Scan for the cell matching the given text and deliver its [X, Y] coordinate at center. 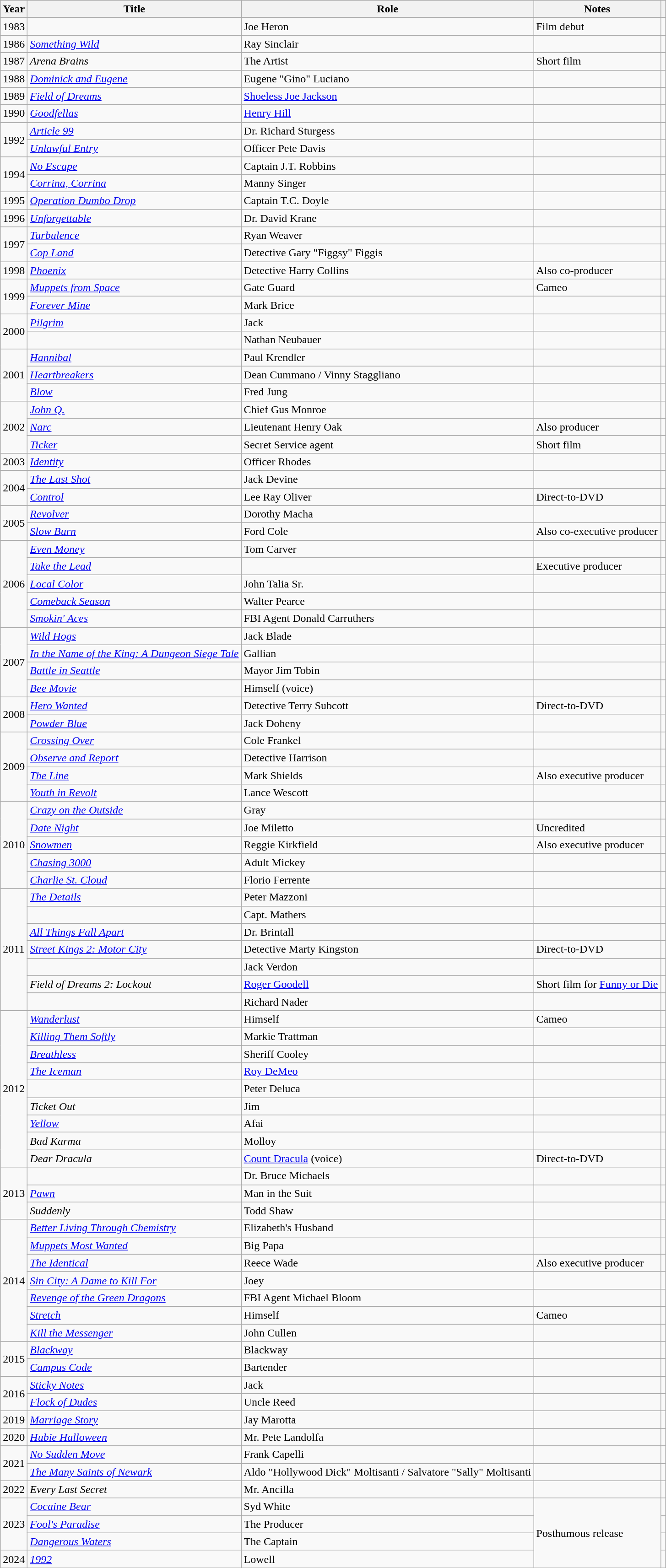
Lieutenant Henry Oak [387, 427]
Charlie St. Cloud [135, 880]
Dear Dracula [135, 1158]
2006 [14, 584]
Adult Mickey [387, 862]
Roy DeMeo [387, 1072]
Street Kings 2: Motor City [135, 949]
Crazy on the Outside [135, 810]
Even Money [135, 549]
Gate Guard [387, 288]
2022 [14, 1489]
Henry Hill [387, 113]
Kill the Messenger [135, 1333]
Phoenix [135, 270]
2012 [14, 1089]
Peter Mazzoni [387, 897]
Pilgrim [135, 323]
Battle in Seattle [135, 671]
Reggie Kirkfield [387, 845]
Comeback Season [135, 601]
2020 [14, 1437]
Bad Karma [135, 1141]
Also co-executive producer [597, 532]
Gallian [387, 653]
1990 [14, 113]
Bee Movie [135, 688]
The Producer [387, 1524]
Sticky Notes [135, 1385]
2007 [14, 662]
Dominick and Eugene [135, 79]
Ticker [135, 444]
The Identical [135, 1263]
Dr. Richard Sturgess [387, 131]
Detective Harrison [387, 758]
1997 [14, 244]
Flock of Dudes [135, 1402]
Tom Carver [387, 549]
1986 [14, 44]
In the Name of the King: A Dungeon Siege Tale [135, 653]
1995 [14, 200]
Ray Sinclair [387, 44]
Pawn [135, 1193]
Muppets from Space [135, 288]
Dr. Brintall [387, 932]
The Last Shot [135, 479]
Manny Singer [387, 183]
Joe Heron [387, 27]
Arena Brains [135, 61]
Jay Marotta [387, 1420]
John Q. [135, 410]
Detective Gary "Figgsy" Figgis [387, 253]
Uncle Reed [387, 1402]
Snowmen [135, 845]
2000 [14, 331]
Gray [387, 810]
2014 [14, 1280]
Paul Krendler [387, 357]
Captain J.T. Robbins [387, 166]
Identity [135, 462]
Yellow [135, 1124]
Campus Code [135, 1368]
Muppets Most Wanted [135, 1245]
1983 [14, 27]
Elizabeth's Husband [387, 1228]
Florio Ferrente [387, 880]
Article 99 [135, 131]
Crossing Over [135, 740]
Capt. Mathers [387, 915]
2005 [14, 523]
2016 [14, 1394]
Ford Cole [387, 532]
Hero Wanted [135, 706]
Slow Burn [135, 532]
Wanderlust [135, 1019]
1999 [14, 296]
Jack Doheny [387, 723]
Turbulence [135, 236]
Goodfellas [135, 113]
Marriage Story [135, 1420]
Forever Mine [135, 305]
Big Papa [387, 1245]
Molloy [387, 1141]
Dr. David Krane [387, 218]
Suddenly [135, 1211]
Blow [135, 392]
Mr. Ancilla [387, 1489]
Himself (voice) [387, 688]
Eugene "Gino" Luciano [387, 79]
Secret Service agent [387, 444]
Stretch [135, 1315]
Fred Jung [387, 392]
Jack Blade [387, 636]
Detective Marty Kingston [387, 949]
Chief Gus Monroe [387, 410]
Date Night [135, 828]
Mark Brice [387, 305]
Joey [387, 1280]
Markie Trattman [387, 1036]
Mark Shields [387, 776]
Sin City: A Dame to Kill For [135, 1280]
Peter Deluca [387, 1089]
Chasing 3000 [135, 862]
Shoeless Joe Jackson [387, 96]
Year [14, 9]
2004 [14, 488]
Ticket Out [135, 1106]
Operation Dumbo Drop [135, 200]
Reece Wade [387, 1263]
The Line [135, 776]
1994 [14, 174]
Local Color [135, 584]
The Captain [387, 1541]
Lowell [387, 1559]
The Iceman [135, 1072]
Better Living Through Chemistry [135, 1228]
Film debut [597, 27]
Breathless [135, 1054]
Notes [597, 9]
Also producer [597, 427]
Mr. Pete Landolfa [387, 1437]
Jack Devine [387, 479]
Take the Lead [135, 566]
Richard Nader [387, 1002]
Field of Dreams [135, 96]
Cocaine Bear [135, 1507]
Youth in Revolt [135, 793]
Jack Verdon [387, 967]
1998 [14, 270]
Every Last Secret [135, 1489]
Dean Cummano / Vinny Staggliano [387, 375]
Syd White [387, 1507]
FBI Agent Michael Bloom [387, 1298]
Revolver [135, 514]
All Things Fall Apart [135, 932]
Jim [387, 1106]
2003 [14, 462]
Corrina, Corrina [135, 183]
Dr. Bruce Michaels [387, 1176]
John Cullen [387, 1333]
The Artist [387, 61]
Todd Shaw [387, 1211]
Man in the Suit [387, 1193]
2002 [14, 427]
FBI Agent Donald Carruthers [387, 619]
2024 [14, 1559]
Role [387, 9]
Hubie Halloween [135, 1437]
Short film for Funny or Die [597, 984]
Observe and Report [135, 758]
Unlawful Entry [135, 148]
Killing Them Softly [135, 1036]
Also co-producer [597, 270]
Narc [135, 427]
Nathan Neubauer [387, 340]
Cole Frankel [387, 740]
Powder Blue [135, 723]
Cop Land [135, 253]
The Details [135, 897]
The Many Saints of Newark [135, 1472]
Posthumous release [597, 1533]
Walter Pearce [387, 601]
2023 [14, 1524]
1996 [14, 218]
Officer Pete Davis [387, 148]
2010 [14, 845]
Ryan Weaver [387, 236]
Fool's Paradise [135, 1524]
2019 [14, 1420]
Title [135, 9]
Aldo "Hollywood Dick" Moltisanti / Salvatore "Sally" Moltisanti [387, 1472]
Smokin' Aces [135, 619]
Field of Dreams 2: Lockout [135, 984]
No Escape [135, 166]
Dangerous Waters [135, 1541]
Executive producer [597, 566]
Detective Terry Subcott [387, 706]
Afai [387, 1124]
Wild Hogs [135, 636]
John Talia Sr. [387, 584]
Control [135, 496]
No Sudden Move [135, 1455]
Uncredited [597, 828]
2021 [14, 1463]
2015 [14, 1359]
Detective Harry Collins [387, 270]
Lance Wescott [387, 793]
Unforgettable [135, 218]
Lee Ray Oliver [387, 496]
Count Dracula (voice) [387, 1158]
Bartender [387, 1368]
Officer Rhodes [387, 462]
1989 [14, 96]
2011 [14, 949]
Hannibal [135, 357]
2001 [14, 375]
Something Wild [135, 44]
1988 [14, 79]
Dorothy Macha [387, 514]
Joe Miletto [387, 828]
Roger Goodell [387, 984]
2008 [14, 714]
Heartbreakers [135, 375]
Captain T.C. Doyle [387, 200]
2009 [14, 766]
Mayor Jim Tobin [387, 671]
Frank Capelli [387, 1455]
1987 [14, 61]
Revenge of the Green Dragons [135, 1298]
2013 [14, 1193]
Sheriff Cooley [387, 1054]
